Determine the (x, y) coordinate at the center of the cell enclosing the given text.  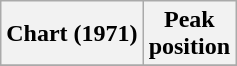
Peakposition (189, 34)
Chart (1971) (72, 34)
